Find where the given text appears and provide that cell's center as (X, Y) coordinate. 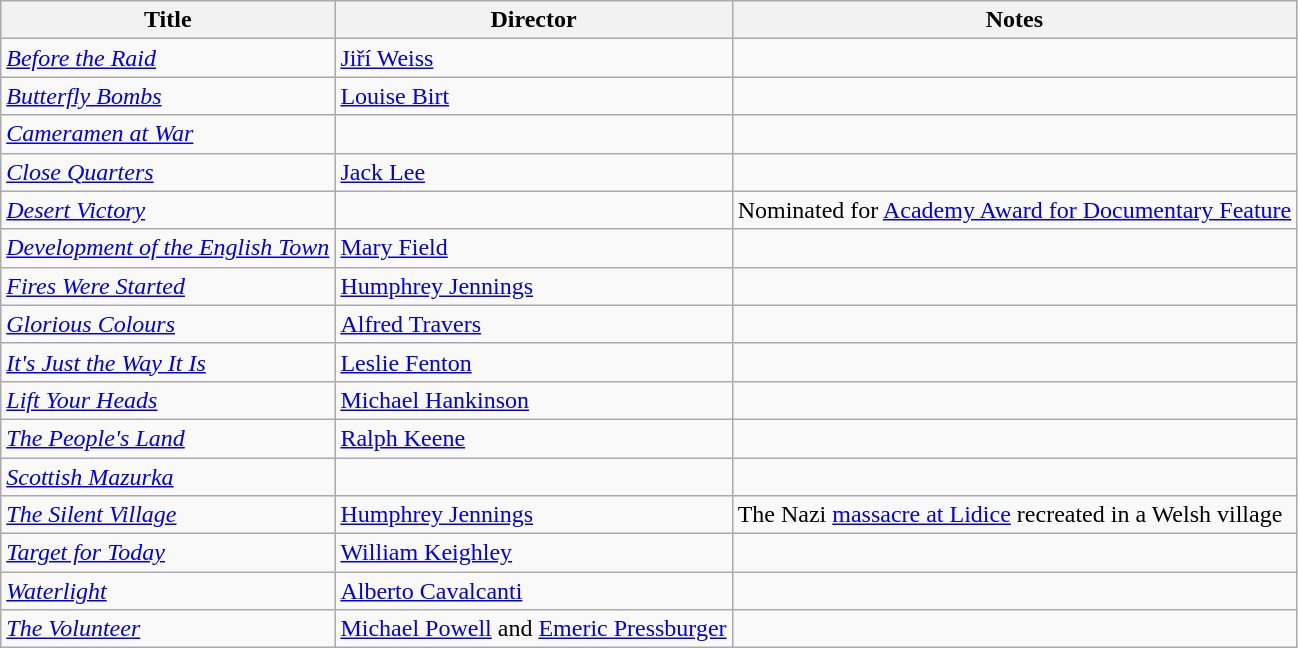
Development of the English Town (168, 248)
Alberto Cavalcanti (534, 591)
Michael Powell and Emeric Pressburger (534, 629)
Butterfly Bombs (168, 96)
The Silent Village (168, 515)
William Keighley (534, 553)
Scottish Mazurka (168, 477)
Jiří Weiss (534, 58)
Michael Hankinson (534, 400)
Nominated for Academy Award for Documentary Feature (1014, 210)
It's Just the Way It Is (168, 362)
Glorious Colours (168, 324)
Director (534, 20)
Lift Your Heads (168, 400)
Before the Raid (168, 58)
Ralph Keene (534, 438)
The Volunteer (168, 629)
The Nazi massacre at Lidice recreated in a Welsh village (1014, 515)
Fires Were Started (168, 286)
Jack Lee (534, 172)
Notes (1014, 20)
Target for Today (168, 553)
Louise Birt (534, 96)
Title (168, 20)
Alfred Travers (534, 324)
The People's Land (168, 438)
Close Quarters (168, 172)
Cameramen at War (168, 134)
Waterlight (168, 591)
Mary Field (534, 248)
Leslie Fenton (534, 362)
Desert Victory (168, 210)
